For the text-containing cell, return its midpoint in [X, Y] coordinate format. 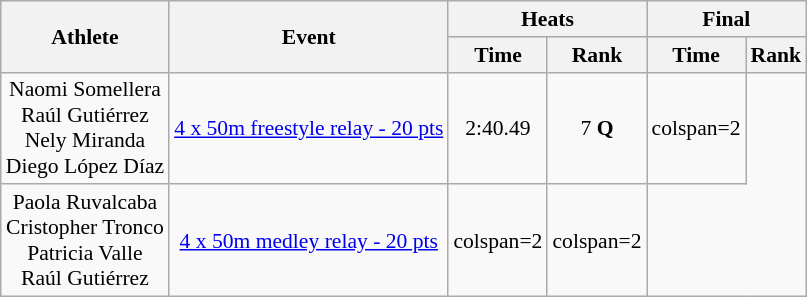
Athlete [85, 36]
7 Q [596, 128]
2:40.49 [498, 128]
Final [726, 19]
Naomi SomelleraRaúl GutiérrezNely MirandaDiego López Díaz [85, 128]
4 x 50m medley relay - 20 pts [308, 241]
Paola RuvalcabaCristopher TroncoPatricia ValleRaúl Gutiérrez [85, 241]
4 x 50m freestyle relay - 20 pts [308, 128]
Heats [547, 19]
Event [308, 36]
